For the text-containing cell, return its midpoint in (X, Y) coordinate format. 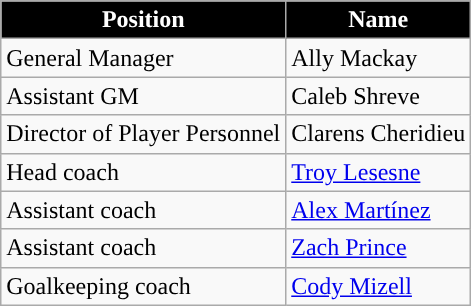
Ally Mackay (378, 58)
Head coach (144, 172)
Goalkeeping coach (144, 286)
Caleb Shreve (378, 96)
Clarens Cheridieu (378, 134)
Troy Lesesne (378, 172)
Director of Player Personnel (144, 134)
Assistant GM (144, 96)
General Manager (144, 58)
Alex Martínez (378, 210)
Cody Mizell (378, 286)
Position (144, 20)
Zach Prince (378, 248)
Name (378, 20)
